Identify which cell holds the provided text, then report its [x, y] central coordinate. 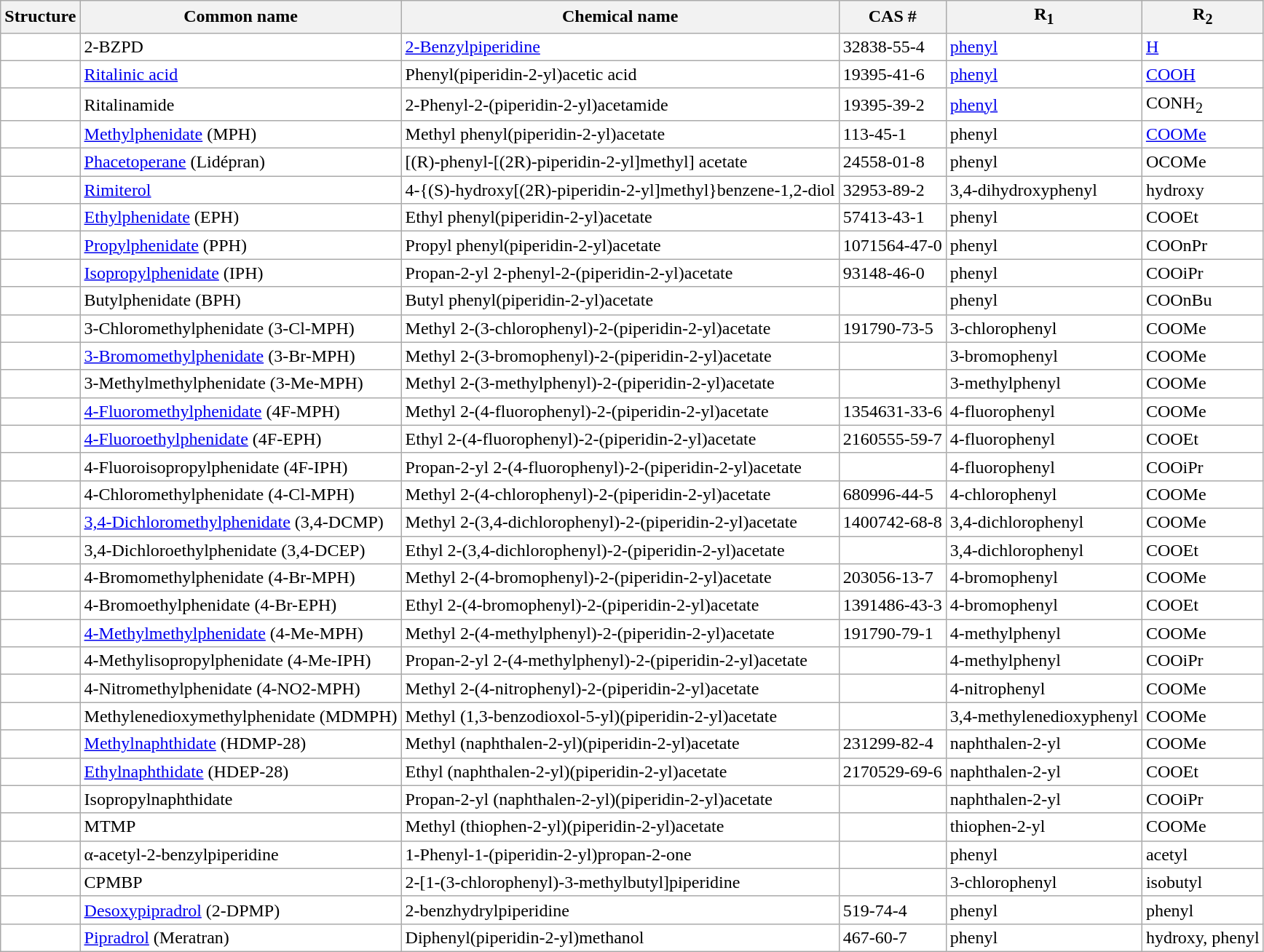
Phenyl(piperidin-2-yl)acetic acid [620, 74]
519-74-4 [893, 910]
Methyl 2-(4-methylphenyl)-2-(piperidin-2-yl)acetate [620, 633]
3,4-dihydroxyphenyl [1044, 190]
Phacetoperane (Lidépran) [240, 162]
2-Phenyl-2-(piperidin-2-yl)acetamide [620, 104]
2-[1-(3-chlorophenyl)-3-methylbutyl]piperidine [620, 882]
Methyl 2-(3-bromophenyl)-2-(piperidin-2-yl)acetate [620, 356]
Propan-2-yl (naphthalen-2-yl)(piperidin-2-yl)acetate [620, 799]
thiophen-2-yl [1044, 827]
203056-13-7 [893, 578]
3-bromophenyl [1044, 356]
Propyl phenyl(piperidin-2-yl)acetate [620, 245]
Diphenyl(piperidin-2-yl)methanol [620, 937]
4-{(S)-hydroxy[(2R)-piperidin-2-yl]methyl}benzene-1,2-diol [620, 190]
Propan-2-yl 2-(4-methylphenyl)-2-(piperidin-2-yl)acetate [620, 661]
Ethyl phenyl(piperidin-2-yl)acetate [620, 218]
Propan-2-yl 2-phenyl-2-(piperidin-2-yl)acetate [620, 273]
32838-55-4 [893, 47]
R1 [1044, 17]
hydroxy [1203, 190]
467-60-7 [893, 937]
hydroxy, phenyl [1203, 937]
acetyl [1203, 854]
Pipradrol (Meratran) [240, 937]
2-benzhydrylpiperidine [620, 910]
4-Methylisopropylphenidate (4-Me-IPH) [240, 661]
Methyl (naphthalen-2-yl)(piperidin-2-yl)acetate [620, 744]
3-Methylmethylphenidate (3-Me-MPH) [240, 384]
Ritalinamide [240, 104]
2170529-69-6 [893, 771]
Isopropylphenidate (IPH) [240, 273]
CPMBP [240, 882]
CAS # [893, 17]
4-Nitromethylphenidate (4-NO2-MPH) [240, 689]
93148-46-0 [893, 273]
H [1203, 47]
3-Bromomethylphenidate (3-Br-MPH) [240, 356]
Methylenedioxymethylphenidate (MDMPH) [240, 716]
[(R)-phenyl-[(2R)-piperidin-2-yl]methyl] acetate [620, 162]
57413-43-1 [893, 218]
4-chlorophenyl [1044, 494]
Propylphenidate (PPH) [240, 245]
113-45-1 [893, 135]
1400742-68-8 [893, 522]
1391486-43-3 [893, 606]
Desoxypipradrol (2-DPMP) [240, 910]
R2 [1203, 17]
Methyl (thiophen-2-yl)(piperidin-2-yl)acetate [620, 827]
Ethyl 2-(3,4-dichlorophenyl)-2-(piperidin-2-yl)acetate [620, 550]
32953-89-2 [893, 190]
3,4-Dichloroethylphenidate (3,4-DCEP) [240, 550]
4-Bromomethylphenidate (4-Br-MPH) [240, 578]
4-nitrophenyl [1044, 689]
Methyl 2-(4-fluorophenyl)-2-(piperidin-2-yl)acetate [620, 411]
3-Chloromethylphenidate (3-Cl-MPH) [240, 328]
4-Chloromethylphenidate (4-Cl-MPH) [240, 494]
2160555-59-7 [893, 439]
19395-39-2 [893, 104]
191790-79-1 [893, 633]
3,4-Dichloromethylphenidate (3,4-DCMP) [240, 522]
Methyl 2-(4-bromophenyl)-2-(piperidin-2-yl)acetate [620, 578]
Butylphenidate (BPH) [240, 301]
Ethyl 2-(4-fluorophenyl)-2-(piperidin-2-yl)acetate [620, 439]
CONH2 [1203, 104]
MTMP [240, 827]
Ritalinic acid [240, 74]
Isopropylnaphthidate [240, 799]
231299-82-4 [893, 744]
Methyl 2-(3,4-dichlorophenyl)-2-(piperidin-2-yl)acetate [620, 522]
Methyl 2-(3-methylphenyl)-2-(piperidin-2-yl)acetate [620, 384]
4-Fluoromethylphenidate (4F-MPH) [240, 411]
1071564-47-0 [893, 245]
4-Fluoroethylphenidate (4F-EPH) [240, 439]
α-acetyl-2-benzylpiperidine [240, 854]
2-BZPD [240, 47]
isobutyl [1203, 882]
Methyl phenyl(piperidin-2-yl)acetate [620, 135]
24558-01-8 [893, 162]
OCOMe [1203, 162]
COOnPr [1203, 245]
Propan-2-yl 2-(4-fluorophenyl)-2-(piperidin-2-yl)acetate [620, 467]
1-Phenyl-1-(piperidin-2-yl)propan-2-one [620, 854]
3,4-methylenedioxyphenyl [1044, 716]
4-Bromoethylphenidate (4-Br-EPH) [240, 606]
4-Methylmethylphenidate (4-Me-MPH) [240, 633]
Structure [41, 17]
Methyl 2-(3-chlorophenyl)-2-(piperidin-2-yl)acetate [620, 328]
680996-44-5 [893, 494]
Chemical name [620, 17]
Ethylnaphthidate (HDEP-28) [240, 771]
Common name [240, 17]
2-Benzylpiperidine [620, 47]
Rimiterol [240, 190]
Butyl phenyl(piperidin-2-yl)acetate [620, 301]
Methyl 2-(4-nitrophenyl)-2-(piperidin-2-yl)acetate [620, 689]
191790-73-5 [893, 328]
Ethylphenidate (EPH) [240, 218]
4-Fluoroisopropylphenidate (4F-IPH) [240, 467]
Methyl 2-(4-chlorophenyl)-2-(piperidin-2-yl)acetate [620, 494]
Methyl (1,3-benzodioxol-5-yl)(piperidin-2-yl)acetate [620, 716]
COOnBu [1203, 301]
3-methylphenyl [1044, 384]
Ethyl 2-(4-bromophenyl)-2-(piperidin-2-yl)acetate [620, 606]
Methylphenidate (MPH) [240, 135]
Ethyl (naphthalen-2-yl)(piperidin-2-yl)acetate [620, 771]
19395-41-6 [893, 74]
COOH [1203, 74]
Methylnaphthidate (HDMP-28) [240, 744]
1354631-33-6 [893, 411]
